From the cell containing the given text, extract its center point as (x, y) coordinate. 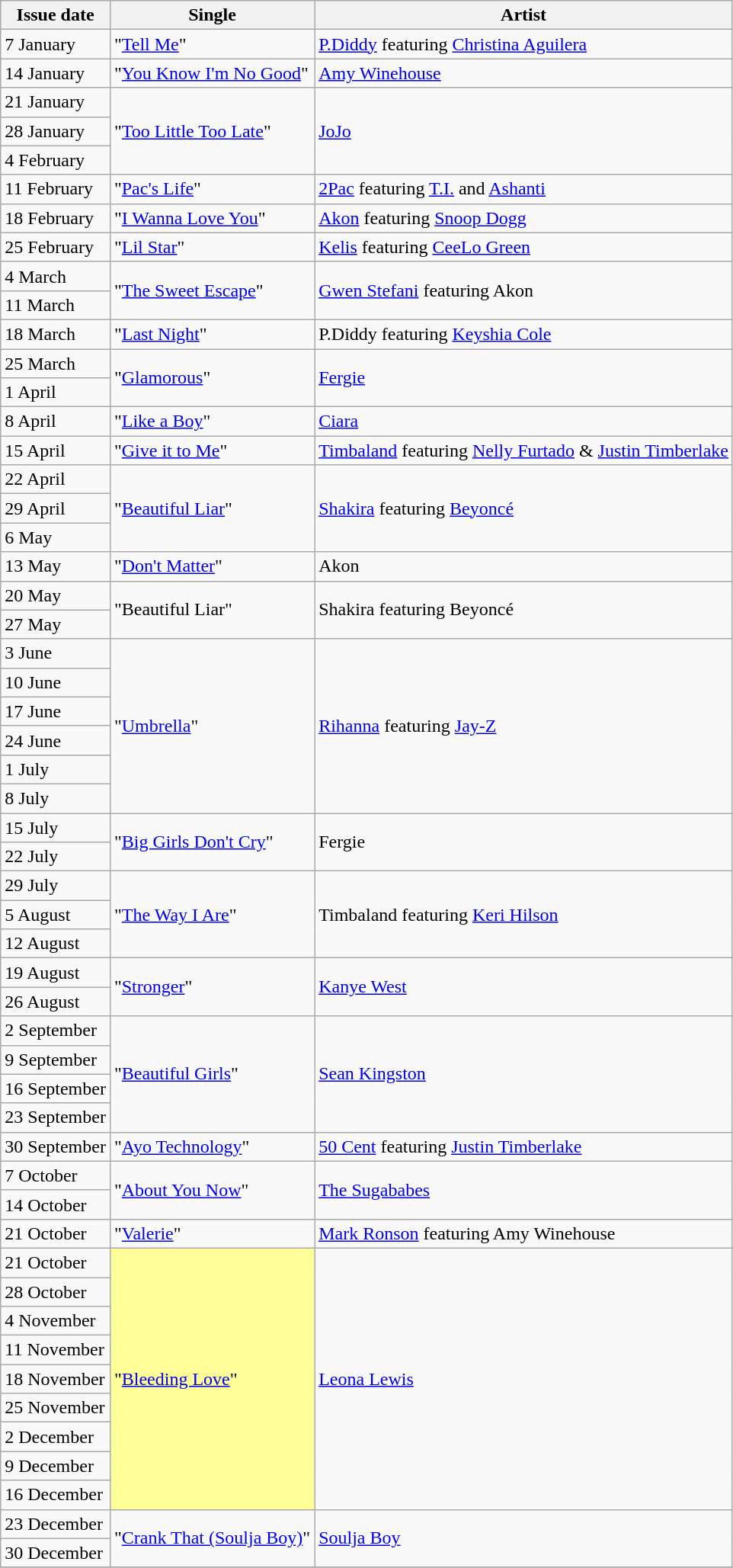
16 December (56, 1495)
7 October (56, 1175)
24 June (56, 740)
JoJo (524, 131)
"Don't Matter" (212, 566)
23 December (56, 1524)
14 January (56, 73)
"Umbrella" (212, 726)
Akon featuring Snoop Dogg (524, 218)
2 September (56, 1031)
Timbaland featuring Keri Hilson (524, 915)
7 January (56, 44)
9 December (56, 1466)
Amy Winehouse (524, 73)
"The Way I Are" (212, 915)
P.Diddy featuring Christina Aguilera (524, 44)
Artist (524, 15)
22 July (56, 857)
Kanye West (524, 987)
"Give it to Me" (212, 451)
11 February (56, 189)
4 March (56, 276)
Mark Ronson featuring Amy Winehouse (524, 1233)
"Stronger" (212, 987)
Rihanna featuring Jay-Z (524, 726)
25 March (56, 364)
18 February (56, 218)
30 December (56, 1553)
"About You Now" (212, 1190)
2 December (56, 1437)
Kelis featuring CeeLo Green (524, 247)
26 August (56, 1002)
"Like a Boy" (212, 422)
18 November (56, 1379)
11 November (56, 1350)
Ciara (524, 422)
13 May (56, 566)
23 September (56, 1117)
"Bleeding Love" (212, 1378)
22 April (56, 479)
Timbaland featuring Nelly Furtado & Justin Timberlake (524, 451)
"Valerie" (212, 1233)
"Crank That (Soulja Boy)" (212, 1538)
The Sugababes (524, 1190)
15 July (56, 827)
12 August (56, 944)
1 July (56, 769)
"Big Girls Don't Cry" (212, 842)
Soulja Boy (524, 1538)
18 March (56, 334)
"Beautiful Girls" (212, 1074)
"Pac's Life" (212, 189)
20 May (56, 595)
"The Sweet Escape" (212, 290)
6 May (56, 537)
"I Wanna Love You" (212, 218)
Gwen Stefani featuring Akon (524, 290)
"Glamorous" (212, 378)
25 February (56, 247)
2Pac featuring T.I. and Ashanti (524, 189)
"Ayo Technology" (212, 1146)
30 September (56, 1146)
Leona Lewis (524, 1378)
1 April (56, 393)
14 October (56, 1204)
"Lil Star" (212, 247)
17 June (56, 711)
4 February (56, 160)
9 September (56, 1060)
Single (212, 15)
5 August (56, 915)
"Too Little Too Late" (212, 131)
"Last Night" (212, 334)
P.Diddy featuring Keyshia Cole (524, 334)
27 May (56, 624)
Akon (524, 566)
28 January (56, 131)
19 August (56, 973)
4 November (56, 1321)
25 November (56, 1408)
21 January (56, 102)
28 October (56, 1292)
16 September (56, 1089)
50 Cent featuring Justin Timberlake (524, 1146)
"Tell Me" (212, 44)
15 April (56, 451)
Issue date (56, 15)
"You Know I'm No Good" (212, 73)
3 June (56, 653)
29 April (56, 508)
10 June (56, 682)
29 July (56, 886)
Sean Kingston (524, 1074)
8 April (56, 422)
11 March (56, 305)
8 July (56, 798)
